Capture the cell that displays the provided text and extract its [x, y] central coordinate. 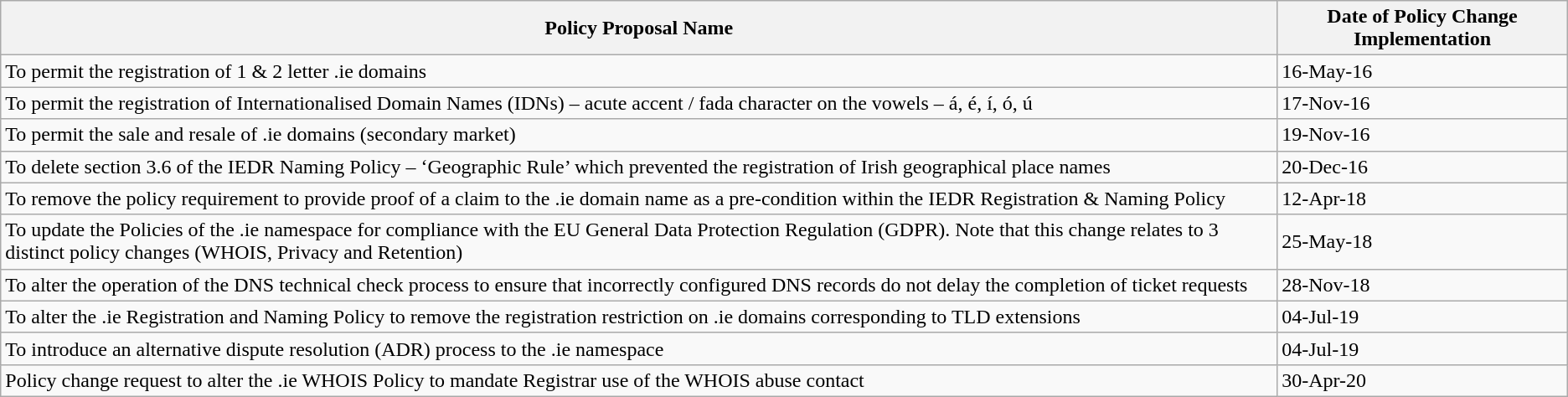
Policy change request to alter the .ie WHOIS Policy to mandate Registrar use of the WHOIS abuse contact [639, 380]
12-Apr-18 [1422, 198]
17-Nov-16 [1422, 103]
To delete section 3.6 of the IEDR Naming Policy – ‘Geographic Rule’ which prevented the registration of Irish geographical place names [639, 167]
Policy Proposal Name [639, 28]
30-Apr-20 [1422, 380]
To introduce an alternative dispute resolution (ADR) process to the .ie namespace [639, 348]
20-Dec-16 [1422, 167]
25-May-18 [1422, 241]
To alter the .ie Registration and Naming Policy to remove the registration restriction on .ie domains corresponding to TLD extensions [639, 317]
To remove the policy requirement to provide proof of a claim to the .ie domain name as a pre-condition within the IEDR Registration & Naming Policy [639, 198]
16-May-16 [1422, 71]
To permit the registration of Internationalised Domain Names (IDNs) – acute accent / fada character on the vowels – á, é, í, ó, ú [639, 103]
19-Nov-16 [1422, 135]
28-Nov-18 [1422, 285]
To permit the registration of 1 & 2 letter .ie domains [639, 71]
To permit the sale and resale of .ie domains (secondary market) [639, 135]
Date of Policy Change Implementation [1422, 28]
